Extract the (x, y) coordinate from the center of the cell holding the provided text.  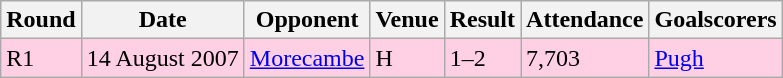
R1 (41, 58)
1–2 (482, 58)
Date (162, 20)
Opponent (307, 20)
Venue (407, 20)
7,703 (585, 58)
Goalscorers (716, 20)
Morecambe (307, 58)
Attendance (585, 20)
Pugh (716, 58)
Round (41, 20)
14 August 2007 (162, 58)
Result (482, 20)
H (407, 58)
